Identify which cell holds the provided text, then report its (X, Y) central coordinate. 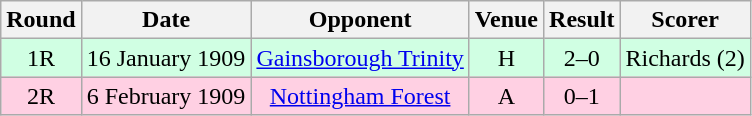
1R (41, 58)
6 February 1909 (166, 96)
Gainsborough Trinity (360, 58)
Round (41, 20)
Opponent (360, 20)
Venue (506, 20)
A (506, 96)
16 January 1909 (166, 58)
2–0 (582, 58)
Richards (2) (685, 58)
Result (582, 20)
Date (166, 20)
H (506, 58)
Nottingham Forest (360, 96)
Scorer (685, 20)
2R (41, 96)
0–1 (582, 96)
